Identify which cell holds the provided text, then report its (x, y) central coordinate. 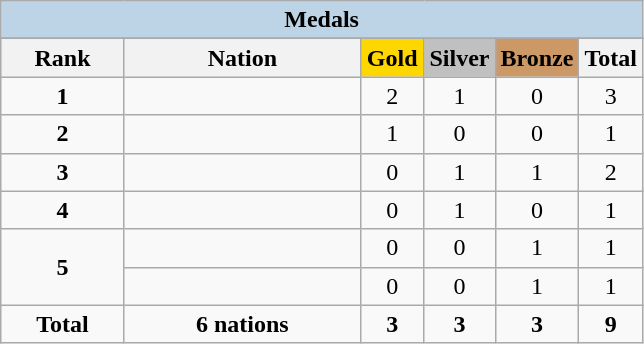
4 (63, 210)
Gold (392, 58)
9 (611, 324)
6 nations (242, 324)
Rank (63, 58)
Bronze (537, 58)
Silver (460, 58)
Medals (322, 20)
Nation (242, 58)
5 (63, 267)
